Capture the cell that displays the provided text and extract its [X, Y] central coordinate. 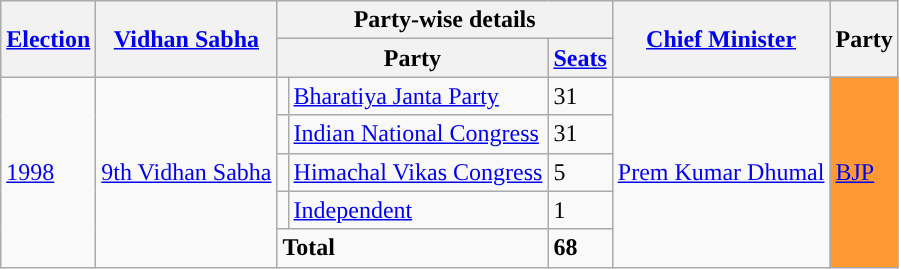
BJP [864, 172]
5 [580, 172]
Seats [580, 58]
1 [580, 210]
1998 [48, 172]
Prem Kumar Dhumal [721, 172]
9th Vidhan Sabha [186, 172]
Total [412, 248]
Himachal Vikas Congress [418, 172]
Independent [418, 210]
Chief Minister [721, 39]
Vidhan Sabha [186, 39]
Party-wise details [444, 20]
Indian National Congress [418, 134]
68 [580, 248]
Bharatiya Janta Party [418, 96]
Election [48, 39]
